Search for the cell housing the specified text and yield its [X, Y] center coordinate. 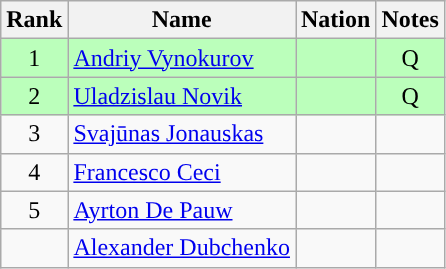
4 [34, 172]
Alexander Dubchenko [182, 248]
2 [34, 96]
Svajūnas Jonauskas [182, 134]
Name [182, 20]
3 [34, 134]
5 [34, 210]
1 [34, 58]
Nation [336, 20]
Andriy Vynokurov [182, 58]
Notes [410, 20]
Rank [34, 20]
Ayrton De Pauw [182, 210]
Francesco Ceci [182, 172]
Uladzislau Novik [182, 96]
